For the text-containing cell, return its midpoint in (x, y) coordinate format. 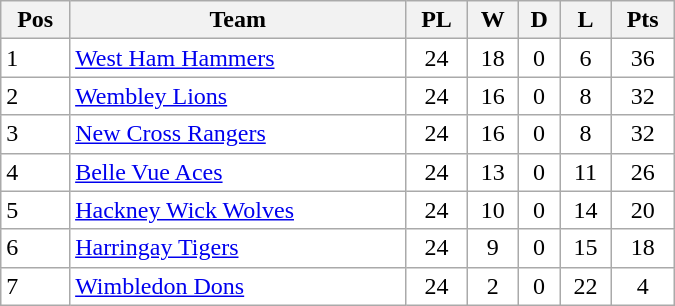
26 (642, 172)
11 (586, 172)
D (539, 20)
22 (586, 286)
3 (36, 134)
5 (36, 210)
Hackney Wick Wolves (238, 210)
1 (36, 58)
10 (492, 210)
20 (642, 210)
Pos (36, 20)
Team (238, 20)
Wimbledon Dons (238, 286)
36 (642, 58)
PL (436, 20)
W (492, 20)
L (586, 20)
Harringay Tigers (238, 248)
7 (36, 286)
New Cross Rangers (238, 134)
Pts (642, 20)
Wembley Lions (238, 96)
13 (492, 172)
West Ham Hammers (238, 58)
15 (586, 248)
9 (492, 248)
14 (586, 210)
Belle Vue Aces (238, 172)
